Identify which cell holds the provided text, then report its [x, y] central coordinate. 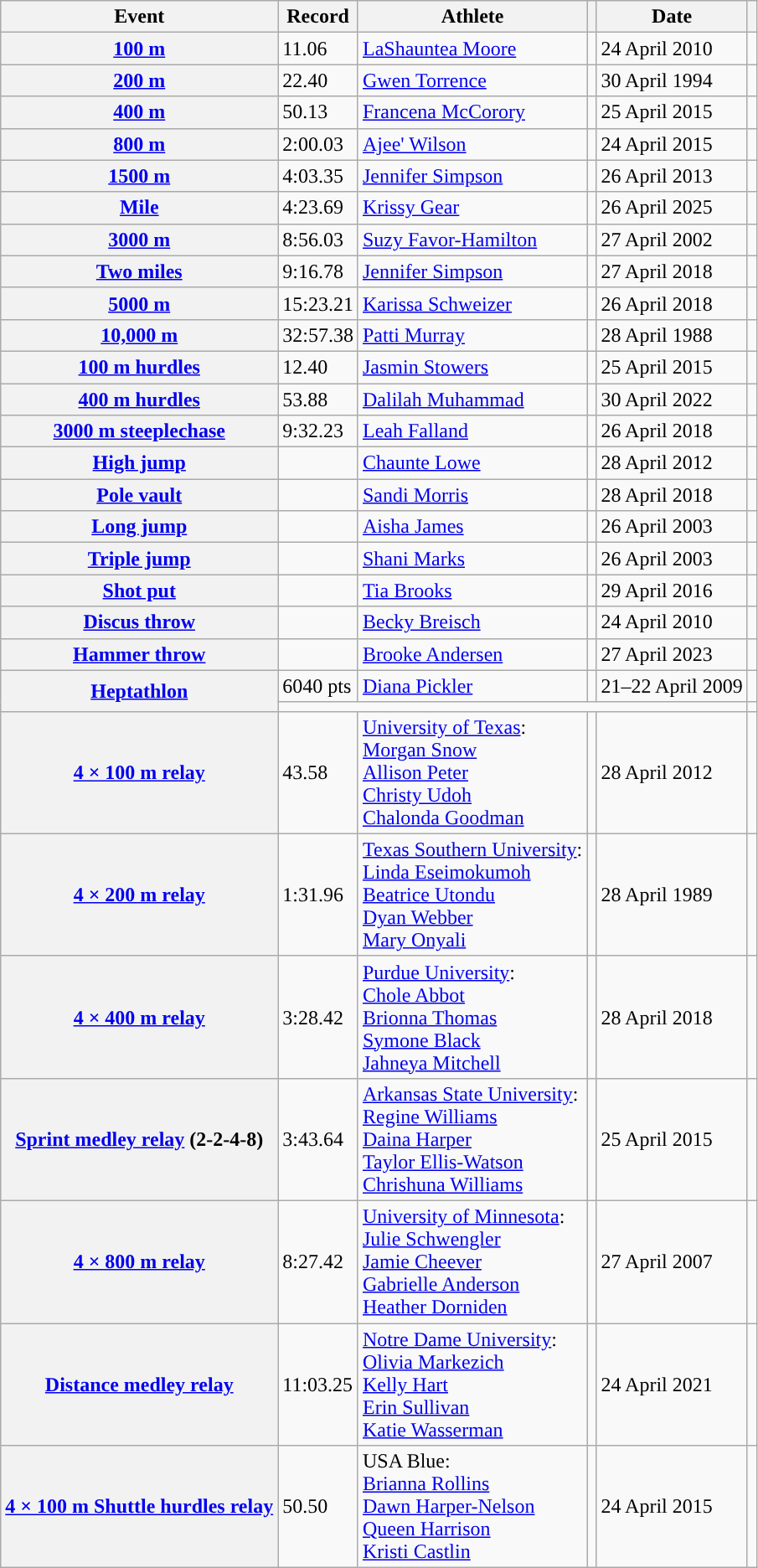
12.40 [318, 367]
4 × 400 m relay [139, 1017]
9:16.78 [318, 271]
27 April 2002 [672, 240]
University of Minnesota:Julie SchwenglerJamie CheeverGabrielle AndersonHeather Dorniden [472, 1261]
Arkansas State University:Regine WilliamsDaina HarperTaylor Ellis-WatsonChrishuna Williams [472, 1139]
26 April 2013 [672, 176]
50.50 [318, 1507]
32:57.38 [318, 335]
8:27.42 [318, 1261]
27 April 2023 [672, 654]
Chaunte Lowe [472, 463]
3000 m [139, 240]
Aisha James [472, 527]
43.58 [318, 772]
Karissa Schweizer [472, 303]
Date [672, 17]
4:23.69 [318, 208]
8:56.03 [318, 240]
9:32.23 [318, 431]
10,000 m [139, 335]
Long jump [139, 527]
27 April 2018 [672, 271]
24 April 2021 [672, 1385]
100 m hurdles [139, 367]
50.13 [318, 112]
3:43.64 [318, 1139]
Pole vault [139, 495]
800 m [139, 144]
28 April 1989 [672, 895]
Event [139, 17]
Two miles [139, 271]
3:28.42 [318, 1017]
Notre Dame University:Olivia MarkezichKelly HartErin SullivanKatie Wasserman [472, 1385]
1:31.96 [318, 895]
26 April 2025 [672, 208]
Jasmin Stowers [472, 367]
100 m [139, 49]
200 m [139, 80]
400 m hurdles [139, 400]
4 × 100 m Shuttle hurdles relay [139, 1507]
11:03.25 [318, 1385]
Francena McCorory [472, 112]
4 × 100 m relay [139, 772]
Shot put [139, 591]
Mile [139, 208]
LaShauntea Moore [472, 49]
Gwen Torrence [472, 80]
Texas Southern University:Linda EseimokumohBeatrice UtonduDyan WebberMary Onyali [472, 895]
6040 pts [318, 686]
28 April 1988 [672, 335]
22.40 [318, 80]
Dalilah Muhammad [472, 400]
27 April 2007 [672, 1261]
30 April 2022 [672, 400]
Heptathlon [139, 690]
Distance medley relay [139, 1385]
Diana Pickler [472, 686]
High jump [139, 463]
4:03.35 [318, 176]
29 April 2016 [672, 591]
Tia Brooks [472, 591]
2:00.03 [318, 144]
15:23.21 [318, 303]
Patti Murray [472, 335]
4 × 800 m relay [139, 1261]
Leah Falland [472, 431]
Shani Marks [472, 559]
3000 m steeplechase [139, 431]
Brooke Andersen [472, 654]
Sprint medley relay (2-2-4-8) [139, 1139]
400 m [139, 112]
Record [318, 17]
Krissy Gear [472, 208]
Triple jump [139, 559]
Athlete [472, 17]
Purdue University:Chole AbbotBrionna ThomasSymone BlackJahneya Mitchell [472, 1017]
4 × 200 m relay [139, 895]
USA Blue:Brianna RollinsDawn Harper-NelsonQueen HarrisonKristi Castlin [472, 1507]
Suzy Favor-Hamilton [472, 240]
1500 m [139, 176]
University of Texas:Morgan SnowAllison PeterChristy UdohChalonda Goodman [472, 772]
11.06 [318, 49]
Becky Breisch [472, 622]
5000 m [139, 303]
Hammer throw [139, 654]
53.88 [318, 400]
Ajee' Wilson [472, 144]
30 April 1994 [672, 80]
Discus throw [139, 622]
Sandi Morris [472, 495]
21–22 April 2009 [672, 686]
